Return (x, y) of the center of cell containing provided text 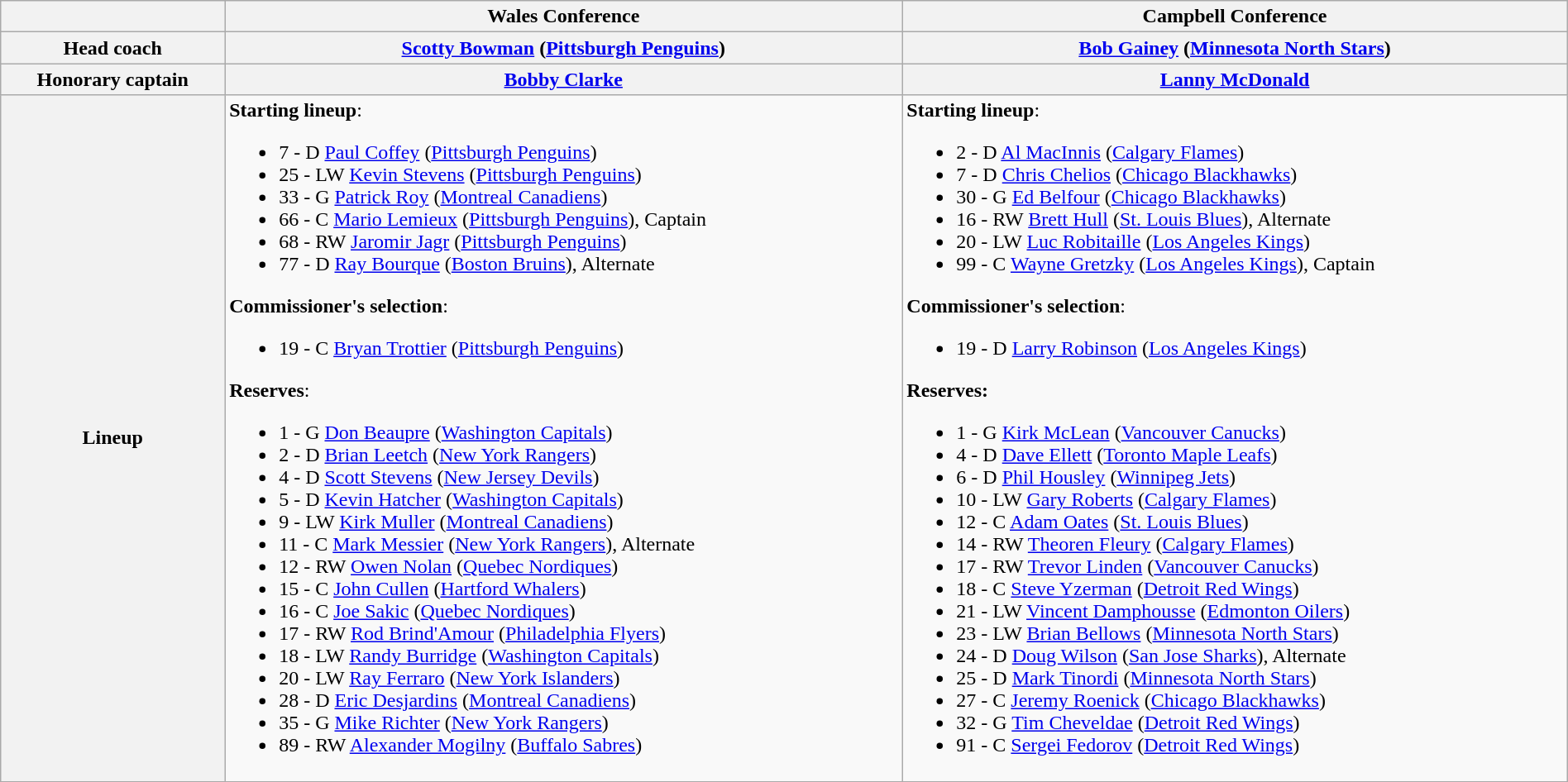
Lineup (112, 438)
Bobby Clarke (564, 79)
Honorary captain (112, 79)
Campbell Conference (1235, 17)
Head coach (112, 48)
Bob Gainey (Minnesota North Stars) (1235, 48)
Lanny McDonald (1235, 79)
Scotty Bowman (Pittsburgh Penguins) (564, 48)
Wales Conference (564, 17)
